Scan for the cell matching the given text and deliver its [X, Y] coordinate at center. 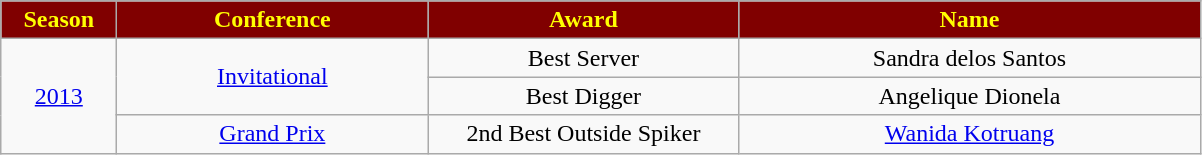
Name [970, 20]
2013 [59, 96]
Sandra delos Santos [970, 58]
Best Server [584, 58]
2nd Best Outside Spiker [584, 134]
Season [59, 20]
Angelique Dionela [970, 96]
Conference [272, 20]
Invitational [272, 77]
Best Digger [584, 96]
Grand Prix [272, 134]
Award [584, 20]
Wanida Kotruang [970, 134]
